Identify which cell holds the provided text, then report its (X, Y) central coordinate. 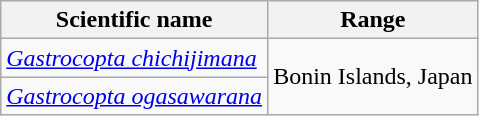
Gastrocopta ogasawarana (134, 96)
Range (373, 20)
Bonin Islands, Japan (373, 77)
Scientific name (134, 20)
Gastrocopta chichijimana (134, 58)
